Return (X, Y) of the center of cell containing provided text 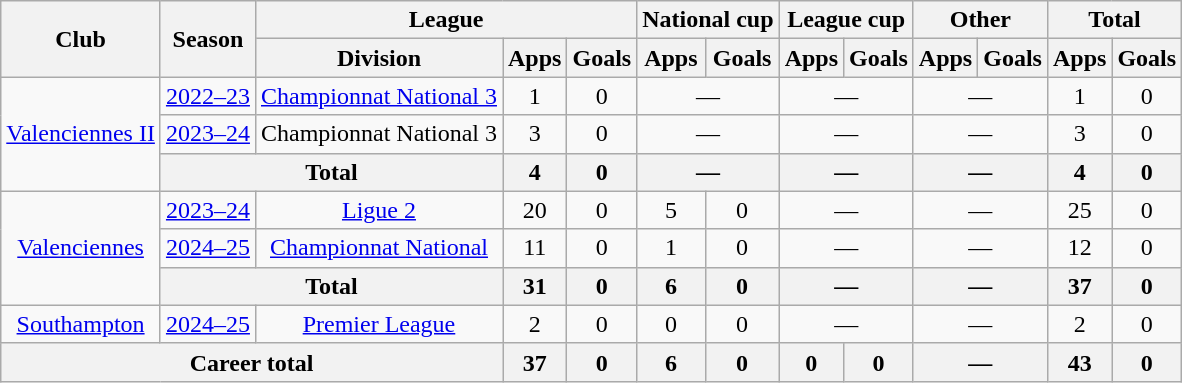
25 (1079, 210)
Club (81, 39)
Ligue 2 (378, 210)
Valenciennes (81, 248)
Division (378, 58)
Career total (252, 362)
Championnat National (378, 248)
Season (208, 39)
2022–23 (208, 96)
12 (1079, 248)
League cup (846, 20)
Premier League (378, 324)
League (446, 20)
Other (980, 20)
43 (1079, 362)
11 (534, 248)
Southampton (81, 324)
5 (671, 210)
National cup (708, 20)
Valenciennes II (81, 134)
31 (534, 286)
20 (534, 210)
